Return the [x, y] coordinate for the center point of the cell that contains the specified text.  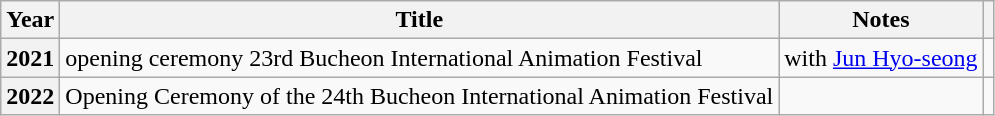
2021 [30, 58]
with Jun Hyo-seong [881, 58]
2022 [30, 96]
opening ceremony 23rd Bucheon International Animation Festival [420, 58]
Title [420, 20]
Notes [881, 20]
Opening Ceremony of the 24th Bucheon International Animation Festival [420, 96]
Year [30, 20]
